Scan for the cell matching the given text and deliver its (x, y) coordinate at center. 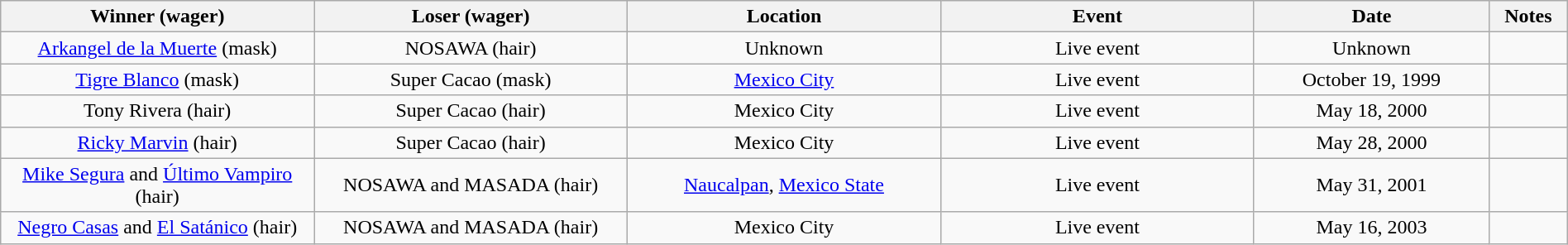
Arkangel de la Muerte (mask) (157, 48)
Super Cacao (mask) (471, 79)
Event (1097, 17)
NOSAWA (hair) (471, 48)
May 28, 2000 (1371, 142)
Tony Rivera (hair) (157, 111)
Date (1371, 17)
October 19, 1999 (1371, 79)
Naucalpan, Mexico State (784, 185)
May 18, 2000 (1371, 111)
Ricky Marvin (hair) (157, 142)
Winner (wager) (157, 17)
Loser (wager) (471, 17)
Negro Casas and El Satánico (hair) (157, 228)
Tigre Blanco (mask) (157, 79)
Mike Segura and Último Vampiro (hair) (157, 185)
May 31, 2001 (1371, 185)
Location (784, 17)
May 16, 2003 (1371, 228)
Notes (1528, 17)
